Locate the cell with the specified text and output its [X, Y] center coordinate. 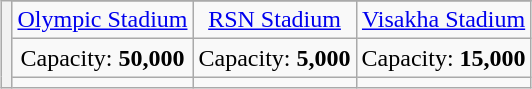
Capacity: 15,000 [444, 58]
Olympic Stadium [102, 20]
Visakha Stadium [444, 20]
Capacity: 50,000 [102, 58]
RSN Stadium [274, 20]
Capacity: 5,000 [274, 58]
